Detect which cell encompasses the target text, then output its [X, Y] center coordinate. 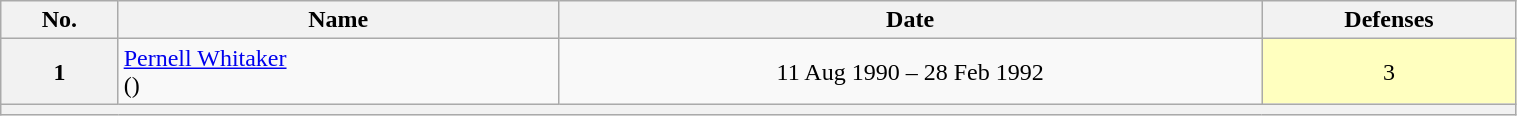
Name [338, 20]
No. [60, 20]
3 [1389, 72]
11 Aug 1990 – 28 Feb 1992 [910, 72]
Defenses [1389, 20]
1 [60, 72]
Pernell Whitaker() [338, 72]
Date [910, 20]
